Scan for the cell matching the given text and deliver its (x, y) coordinate at center. 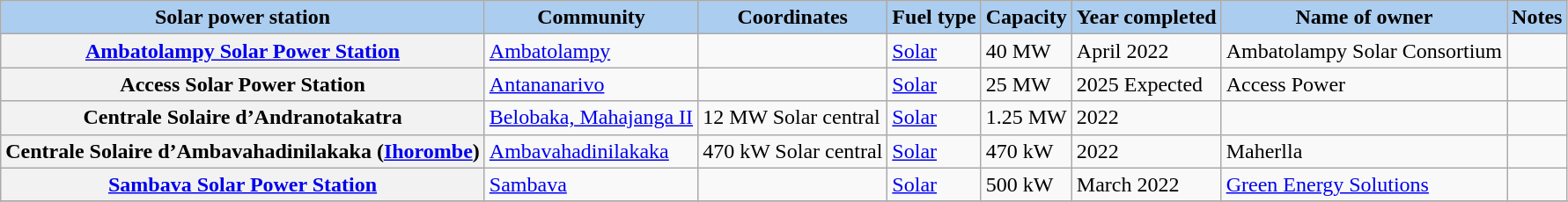
Belobaka, Mahajanga II (591, 118)
April 2022 (1146, 51)
12 MW Solar central (792, 118)
Solar power station (243, 18)
25 MW (1027, 84)
Sambava Solar Power Station (243, 184)
470 kW (1027, 151)
Ambatolampy Solar Consortium (1364, 51)
Notes (1537, 18)
Year completed (1146, 18)
40 MW (1027, 51)
Centrale Solaire d’Ambavahadinilakaka (Ihorombe) (243, 151)
Sambava (591, 184)
Access Solar Power Station (243, 84)
Ambavahadinilakaka (591, 151)
2025 Expected (1146, 84)
Maherlla (1364, 151)
Coordinates (792, 18)
Community (591, 18)
Name of owner (1364, 18)
Fuel type (934, 18)
Capacity (1027, 18)
Ambatolampy Solar Power Station (243, 51)
Antananarivo (591, 84)
500 kW (1027, 184)
1.25 MW (1027, 118)
Green Energy Solutions (1364, 184)
470 kW Solar central (792, 151)
Centrale Solaire d’Andranotakatra (243, 118)
Access Power (1364, 84)
Ambatolampy (591, 51)
March 2022 (1146, 184)
